From the cell containing the given text, extract its center point as (x, y) coordinate. 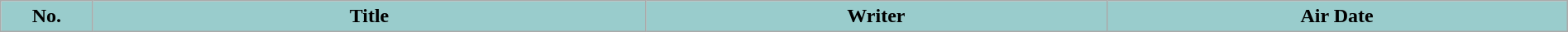
Writer (877, 16)
Air Date (1336, 16)
No. (46, 16)
Title (369, 16)
